Search for the cell housing the specified text and yield its (X, Y) center coordinate. 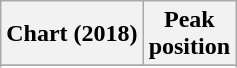
Peak position (189, 34)
Chart (2018) (72, 34)
